Capture the cell that displays the provided text and extract its (x, y) central coordinate. 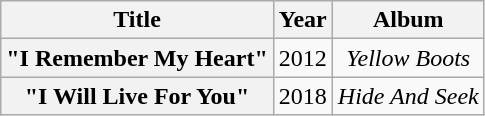
"I Will Live For You" (138, 96)
"I Remember My Heart" (138, 58)
Album (408, 20)
2018 (302, 96)
Yellow Boots (408, 58)
2012 (302, 58)
Hide And Seek (408, 96)
Year (302, 20)
Title (138, 20)
